Determine the [X, Y] coordinate at the center of the cell enclosing the given text.  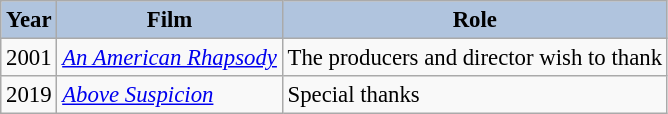
Above Suspicion [170, 95]
Special thanks [474, 95]
2019 [29, 95]
Year [29, 20]
An American Rhapsody [170, 58]
Role [474, 20]
The producers and director wish to thank [474, 58]
Film [170, 20]
2001 [29, 58]
